Find where the given text appears and provide that cell's center as [x, y] coordinate. 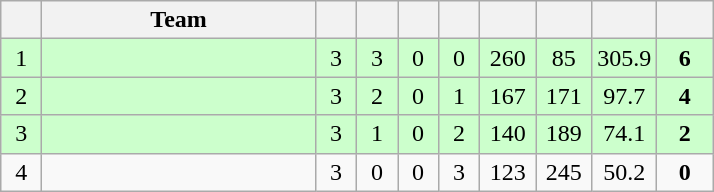
245 [564, 172]
123 [508, 172]
50.2 [624, 172]
85 [564, 58]
167 [508, 96]
74.1 [624, 134]
260 [508, 58]
140 [508, 134]
6 [685, 58]
97.7 [624, 96]
189 [564, 134]
Team [179, 20]
305.9 [624, 58]
171 [564, 96]
